Output the (X, Y) coordinate of the center of the cell containing the given text.  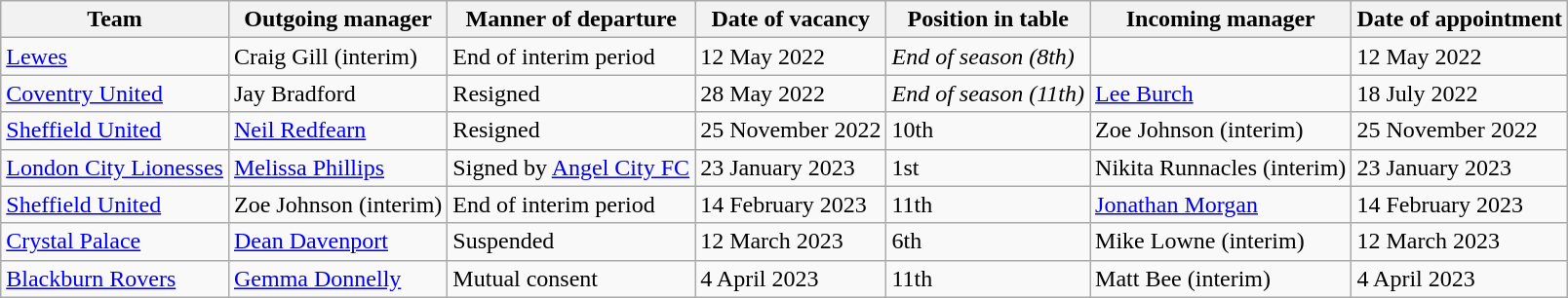
Crystal Palace (115, 242)
Incoming manager (1221, 19)
End of season (11th) (989, 93)
Position in table (989, 19)
Melissa Phillips (337, 168)
End of season (8th) (989, 56)
Coventry United (115, 93)
28 May 2022 (791, 93)
Team (115, 19)
Date of vacancy (791, 19)
6th (989, 242)
Craig Gill (interim) (337, 56)
Mutual consent (571, 279)
Jay Bradford (337, 93)
Blackburn Rovers (115, 279)
Matt Bee (interim) (1221, 279)
Suspended (571, 242)
London City Lionesses (115, 168)
Date of appointment (1460, 19)
Lee Burch (1221, 93)
Jonathan Morgan (1221, 205)
Lewes (115, 56)
1st (989, 168)
18 July 2022 (1460, 93)
Outgoing manager (337, 19)
Manner of departure (571, 19)
Nikita Runnacles (interim) (1221, 168)
Mike Lowne (interim) (1221, 242)
Gemma Donnelly (337, 279)
Signed by Angel City FC (571, 168)
Neil Redfearn (337, 130)
10th (989, 130)
Dean Davenport (337, 242)
